Search for the cell housing the specified text and yield its [X, Y] center coordinate. 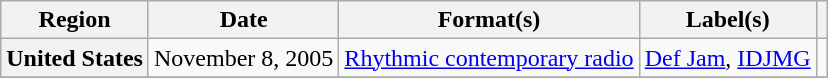
Rhythmic contemporary radio [489, 58]
Format(s) [489, 20]
Date [243, 20]
November 8, 2005 [243, 58]
Label(s) [728, 20]
Def Jam, IDJMG [728, 58]
United States [75, 58]
Region [75, 20]
